Identify which cell holds the provided text, then report its (X, Y) central coordinate. 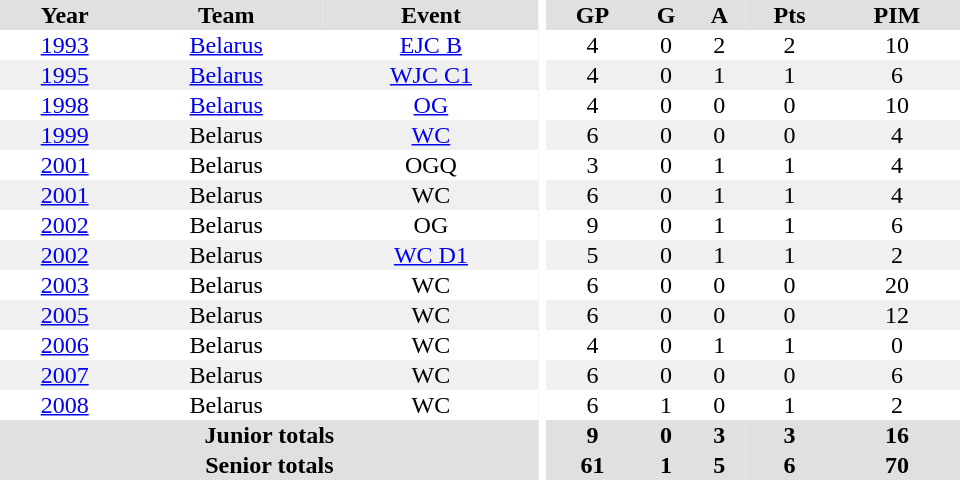
2006 (64, 345)
A (720, 15)
Senior totals (270, 465)
EJC B (431, 45)
PIM (897, 15)
2007 (64, 375)
G (666, 15)
OGQ (431, 165)
2005 (64, 315)
20 (897, 285)
Junior totals (270, 435)
1995 (64, 75)
12 (897, 315)
Team (226, 15)
16 (897, 435)
Year (64, 15)
Event (431, 15)
1993 (64, 45)
70 (897, 465)
61 (592, 465)
GP (592, 15)
WC D1 (431, 255)
2008 (64, 405)
1999 (64, 135)
WJC C1 (431, 75)
Pts (790, 15)
2003 (64, 285)
1998 (64, 105)
